Output the [x, y] coordinate of the center of the cell containing the given text.  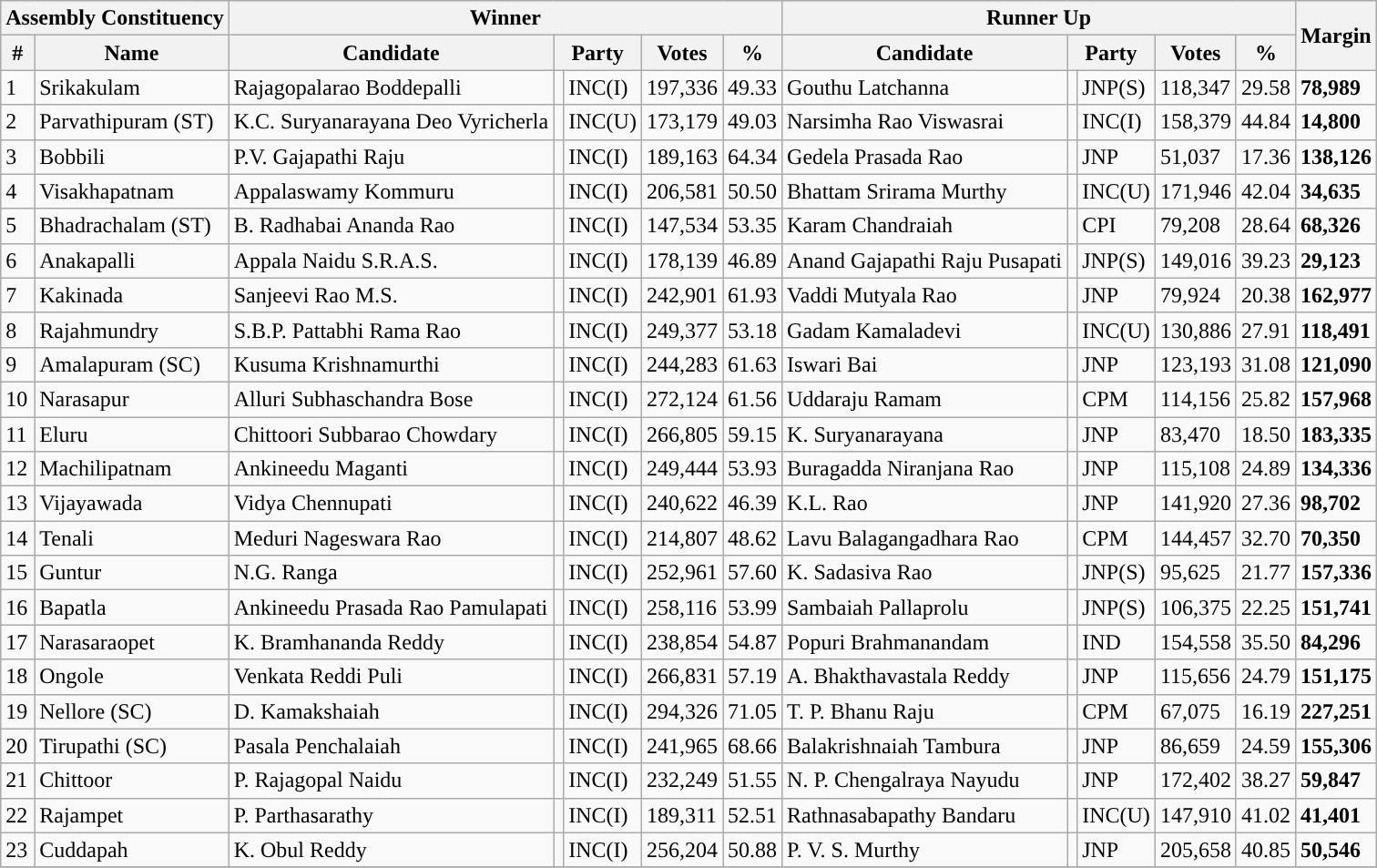
53.18 [752, 330]
Sambaiah Pallaprolu [925, 608]
Iswari Bai [925, 364]
189,311 [681, 815]
79,208 [1195, 226]
Bhattam Srirama Murthy [925, 191]
121,090 [1335, 364]
48.62 [752, 538]
183,335 [1335, 434]
Parvathipuram (ST) [131, 122]
K.L. Rao [925, 504]
Gadam Kamaladevi [925, 330]
50,546 [1335, 850]
151,741 [1335, 608]
258,116 [681, 608]
266,805 [681, 434]
64.34 [752, 157]
Narasaraopet [131, 642]
B. Radhabai Ananda Rao [392, 226]
Chittoor [131, 781]
144,457 [1195, 538]
12 [18, 469]
K. Suryanarayana [925, 434]
13 [18, 504]
Rajahmundry [131, 330]
28.64 [1266, 226]
242,901 [681, 295]
Tenali [131, 538]
78,989 [1335, 87]
P.V. Gajapathi Raju [392, 157]
106,375 [1195, 608]
16 [18, 608]
14,800 [1335, 122]
A. Bhakthavastala Reddy [925, 677]
68,326 [1335, 226]
Meduri Nageswara Rao [392, 538]
4 [18, 191]
294,326 [681, 711]
214,807 [681, 538]
34,635 [1335, 191]
Vijayawada [131, 504]
162,977 [1335, 295]
52.51 [752, 815]
38.27 [1266, 781]
98,702 [1335, 504]
39.23 [1266, 260]
157,336 [1335, 573]
57.60 [752, 573]
232,249 [681, 781]
Sanjeevi Rao M.S. [392, 295]
Margin [1335, 36]
11 [18, 434]
Ankineedu Prasada Rao Pamulapati [392, 608]
138,126 [1335, 157]
61.93 [752, 295]
249,377 [681, 330]
79,924 [1195, 295]
71.05 [752, 711]
158,379 [1195, 122]
P. Rajagopal Naidu [392, 781]
K. Bramhananda Reddy [392, 642]
244,283 [681, 364]
51,037 [1195, 157]
Winner [505, 18]
41,401 [1335, 815]
115,656 [1195, 677]
Vidya Chennupati [392, 504]
K. Sadasiva Rao [925, 573]
68.66 [752, 746]
21 [18, 781]
41.02 [1266, 815]
61.63 [752, 364]
173,179 [681, 122]
Tirupathi (SC) [131, 746]
154,558 [1195, 642]
Ankineedu Maganti [392, 469]
178,139 [681, 260]
1 [18, 87]
Anakapalli [131, 260]
205,658 [1195, 850]
Gouthu Latchanna [925, 87]
197,336 [681, 87]
Lavu Balagangadhara Rao [925, 538]
42.04 [1266, 191]
K.C. Suryanarayana Deo Vyricherla [392, 122]
171,946 [1195, 191]
Kusuma Krishnamurthi [392, 364]
151,175 [1335, 677]
35.50 [1266, 642]
# [18, 53]
50.50 [752, 191]
Visakhapatnam [131, 191]
8 [18, 330]
206,581 [681, 191]
256,204 [681, 850]
155,306 [1335, 746]
Amalapuram (SC) [131, 364]
14 [18, 538]
N. P. Chengalraya Nayudu [925, 781]
Kakinada [131, 295]
Alluri Subhaschandra Bose [392, 399]
Guntur [131, 573]
141,920 [1195, 504]
Bapatla [131, 608]
57.19 [752, 677]
22 [18, 815]
189,163 [681, 157]
21.77 [1266, 573]
P. V. S. Murthy [925, 850]
130,886 [1195, 330]
241,965 [681, 746]
53.93 [752, 469]
2 [18, 122]
CPI [1117, 226]
Cuddapah [131, 850]
50.88 [752, 850]
172,402 [1195, 781]
T. P. Bhanu Raju [925, 711]
Rajampet [131, 815]
249,444 [681, 469]
29.58 [1266, 87]
Rajagopalarao Boddepalli [392, 87]
Bobbili [131, 157]
23 [18, 850]
227,251 [1335, 711]
17 [18, 642]
27.36 [1266, 504]
Runner Up [1039, 18]
61.56 [752, 399]
19 [18, 711]
Assembly Constituency [115, 18]
67,075 [1195, 711]
Eluru [131, 434]
22.25 [1266, 608]
5 [18, 226]
86,659 [1195, 746]
29,123 [1335, 260]
83,470 [1195, 434]
Popuri Brahmanandam [925, 642]
Buragadda Niranjana Rao [925, 469]
Rathnasabapathy Bandaru [925, 815]
Vaddi Mutyala Rao [925, 295]
Narasapur [131, 399]
238,854 [681, 642]
Bhadrachalam (ST) [131, 226]
18.50 [1266, 434]
Karam Chandraiah [925, 226]
49.03 [752, 122]
Pasala Penchalaiah [392, 746]
17.36 [1266, 157]
Machilipatnam [131, 469]
10 [18, 399]
240,622 [681, 504]
S.B.P. Pattabhi Rama Rao [392, 330]
Narsimha Rao Viswasrai [925, 122]
24.59 [1266, 746]
134,336 [1335, 469]
24.89 [1266, 469]
54.87 [752, 642]
20.38 [1266, 295]
44.84 [1266, 122]
6 [18, 260]
84,296 [1335, 642]
114,156 [1195, 399]
Appalaswamy Kommuru [392, 191]
Gedela Prasada Rao [925, 157]
18 [18, 677]
Nellore (SC) [131, 711]
95,625 [1195, 573]
115,108 [1195, 469]
31.08 [1266, 364]
53.99 [752, 608]
K. Obul Reddy [392, 850]
46.89 [752, 260]
70,350 [1335, 538]
IND [1117, 642]
Appala Naidu S.R.A.S. [392, 260]
9 [18, 364]
123,193 [1195, 364]
51.55 [752, 781]
Uddaraju Ramam [925, 399]
49.33 [752, 87]
118,347 [1195, 87]
46.39 [752, 504]
59.15 [752, 434]
59,847 [1335, 781]
40.85 [1266, 850]
20 [18, 746]
16.19 [1266, 711]
7 [18, 295]
118,491 [1335, 330]
53.35 [752, 226]
Balakrishnaiah Tambura [925, 746]
Anand Gajapathi Raju Pusapati [925, 260]
27.91 [1266, 330]
Venkata Reddi Puli [392, 677]
P. Parthasarathy [392, 815]
32.70 [1266, 538]
Name [131, 53]
3 [18, 157]
Chittoori Subbarao Chowdary [392, 434]
266,831 [681, 677]
Srikakulam [131, 87]
N.G. Ranga [392, 573]
149,016 [1195, 260]
157,968 [1335, 399]
24.79 [1266, 677]
D. Kamakshaiah [392, 711]
147,910 [1195, 815]
147,534 [681, 226]
25.82 [1266, 399]
252,961 [681, 573]
272,124 [681, 399]
Ongole [131, 677]
15 [18, 573]
